Pinpoint the cell where the given text exists, returning its (X, Y) midpoint coordinate. 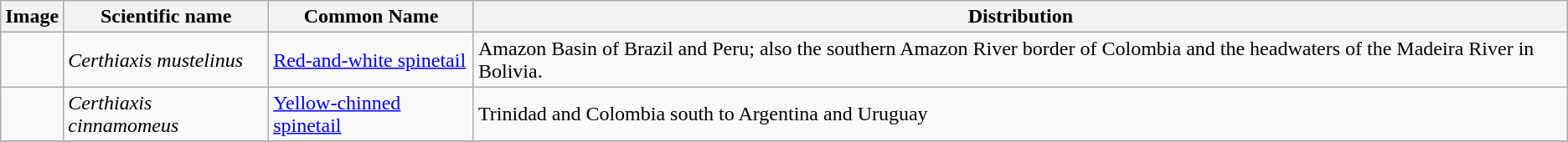
Distribution (1020, 17)
Common Name (372, 17)
Certhiaxis cinnamomeus (166, 114)
Yellow-chinned spinetail (372, 114)
Image (32, 17)
Amazon Basin of Brazil and Peru; also the southern Amazon River border of Colombia and the headwaters of the Madeira River in Bolivia. (1020, 60)
Scientific name (166, 17)
Certhiaxis mustelinus (166, 60)
Trinidad and Colombia south to Argentina and Uruguay (1020, 114)
Red-and-white spinetail (372, 60)
